Return [X, Y] of the center of cell containing provided text 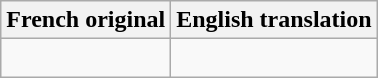
English translation [274, 20]
French original [86, 20]
